Identify which cell holds the provided text, then report its (x, y) central coordinate. 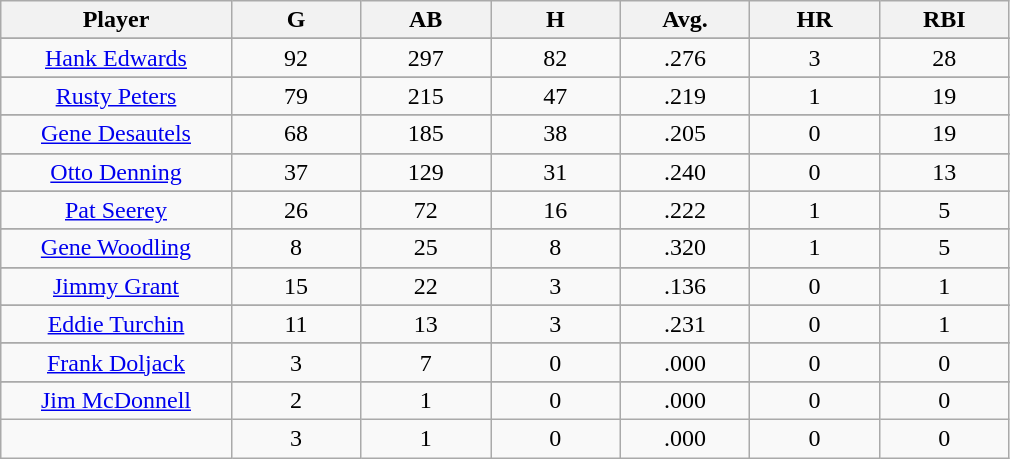
.240 (685, 172)
Otto Denning (116, 172)
.320 (685, 248)
Eddie Turchin (116, 324)
Pat Seerey (116, 210)
Avg. (685, 20)
H (555, 20)
68 (296, 134)
Jimmy Grant (116, 286)
22 (426, 286)
47 (555, 96)
25 (426, 248)
297 (426, 58)
72 (426, 210)
Player (116, 20)
.222 (685, 210)
G (296, 20)
Hank Edwards (116, 58)
15 (296, 286)
129 (426, 172)
RBI (944, 20)
AB (426, 20)
Frank Doljack (116, 362)
2 (296, 400)
215 (426, 96)
Gene Woodling (116, 248)
7 (426, 362)
HR (815, 20)
92 (296, 58)
79 (296, 96)
Gene Desautels (116, 134)
38 (555, 134)
37 (296, 172)
.219 (685, 96)
Rusty Peters (116, 96)
82 (555, 58)
31 (555, 172)
185 (426, 134)
.205 (685, 134)
.276 (685, 58)
.136 (685, 286)
28 (944, 58)
26 (296, 210)
.231 (685, 324)
Jim McDonnell (116, 400)
11 (296, 324)
16 (555, 210)
